Return [x, y] of the center of cell containing provided text 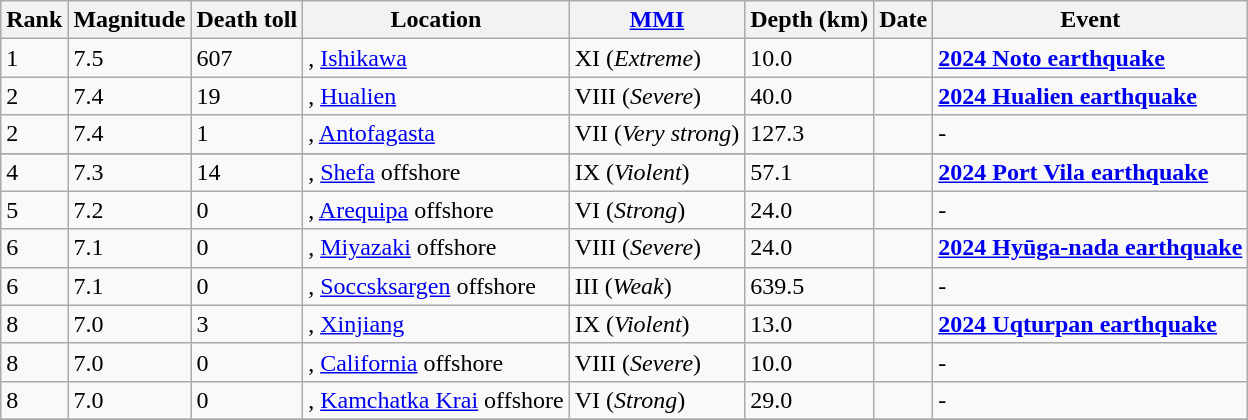
Death toll [247, 20]
13.0 [810, 324]
Location [436, 20]
, Antofagasta [436, 134]
2024 Port Vila earthquake [1090, 172]
639.5 [810, 286]
2024 Hyūga-nada earthquake [1090, 248]
, Soccsksargen offshore [436, 286]
57.1 [810, 172]
14 [247, 172]
, Ishikawa [436, 58]
7.3 [130, 172]
40.0 [810, 96]
127.3 [810, 134]
7.5 [130, 58]
, Xinjiang [436, 324]
Date [904, 20]
2024 Uqturpan earthquake [1090, 324]
29.0 [810, 400]
Rank [34, 20]
, Kamchatka Krai offshore [436, 400]
5 [34, 210]
3 [247, 324]
, Miyazaki offshore [436, 248]
19 [247, 96]
607 [247, 58]
2024 Hualien earthquake [1090, 96]
VII (Very strong) [656, 134]
III (Weak) [656, 286]
MMI [656, 20]
Depth (km) [810, 20]
Event [1090, 20]
, Arequipa offshore [436, 210]
Magnitude [130, 20]
, Hualien [436, 96]
XI (Extreme) [656, 58]
7.2 [130, 210]
, California offshore [436, 362]
2024 Noto earthquake [1090, 58]
4 [34, 172]
, Shefa offshore [436, 172]
